Return (X, Y) of the center of cell containing provided text 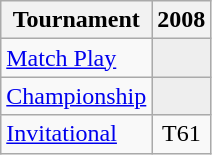
2008 (182, 20)
Tournament (76, 20)
Invitational (76, 134)
Championship (76, 96)
T61 (182, 134)
Match Play (76, 58)
